Detect which cell encompasses the target text, then output its (x, y) center coordinate. 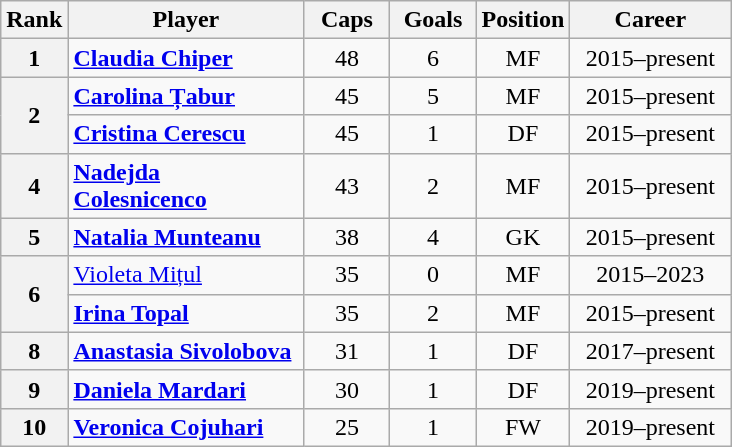
8 (34, 351)
10 (34, 427)
Player (186, 20)
Natalia Munteanu (186, 237)
2015–2023 (650, 275)
25 (347, 427)
Position (523, 20)
Irina Topal (186, 313)
31 (347, 351)
Claudia Chiper (186, 58)
FW (523, 427)
Cristina Cerescu (186, 134)
Caps (347, 20)
GK (523, 237)
48 (347, 58)
Veronica Cojuhari (186, 427)
Carolina Țabur (186, 96)
Anastasia Sivolobova (186, 351)
30 (347, 389)
43 (347, 186)
9 (34, 389)
Daniela Mardari (186, 389)
Nadejda Colesnicenco (186, 186)
0 (433, 275)
Goals (433, 20)
38 (347, 237)
Rank (34, 20)
2017–present (650, 351)
Career (650, 20)
Violeta Mițul (186, 275)
